Locate the cell with the specified text and output its [X, Y] center coordinate. 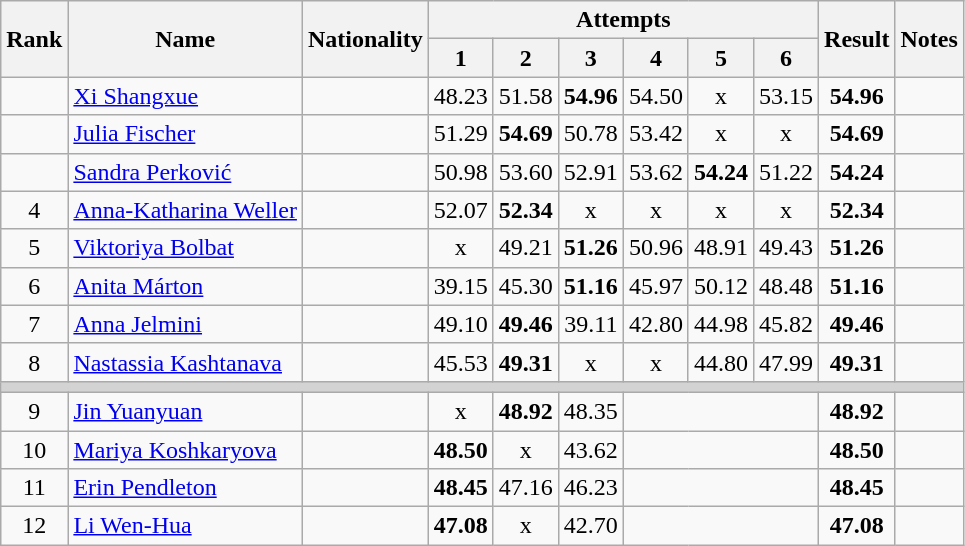
51.22 [786, 172]
47.99 [786, 362]
Mariya Koshkaryova [186, 449]
48.91 [720, 248]
7 [34, 324]
2 [526, 58]
10 [34, 449]
39.15 [460, 286]
Nationality [365, 39]
53.15 [786, 96]
47.16 [526, 488]
53.60 [526, 172]
48.35 [590, 411]
Julia Fischer [186, 134]
Anita Márton [186, 286]
11 [34, 488]
54.50 [656, 96]
45.97 [656, 286]
53.62 [656, 172]
12 [34, 526]
48.48 [786, 286]
45.30 [526, 286]
42.70 [590, 526]
49.10 [460, 324]
Nastassia Kashtanava [186, 362]
53.42 [656, 134]
Attempts [623, 20]
52.07 [460, 210]
44.80 [720, 362]
3 [590, 58]
Anna Jelmini [186, 324]
51.58 [526, 96]
44.98 [720, 324]
Rank [34, 39]
Notes [929, 39]
52.91 [590, 172]
1 [460, 58]
Li Wen-Hua [186, 526]
49.43 [786, 248]
45.53 [460, 362]
45.82 [786, 324]
50.12 [720, 286]
50.96 [656, 248]
42.80 [656, 324]
Viktoriya Bolbat [186, 248]
Result [857, 39]
Xi Shangxue [186, 96]
43.62 [590, 449]
48.23 [460, 96]
9 [34, 411]
39.11 [590, 324]
8 [34, 362]
Jin Yuanyuan [186, 411]
50.98 [460, 172]
Anna-Katharina Weller [186, 210]
49.21 [526, 248]
50.78 [590, 134]
51.29 [460, 134]
Name [186, 39]
Erin Pendleton [186, 488]
46.23 [590, 488]
Sandra Perković [186, 172]
